From the cell containing the given text, extract its center point as [X, Y] coordinate. 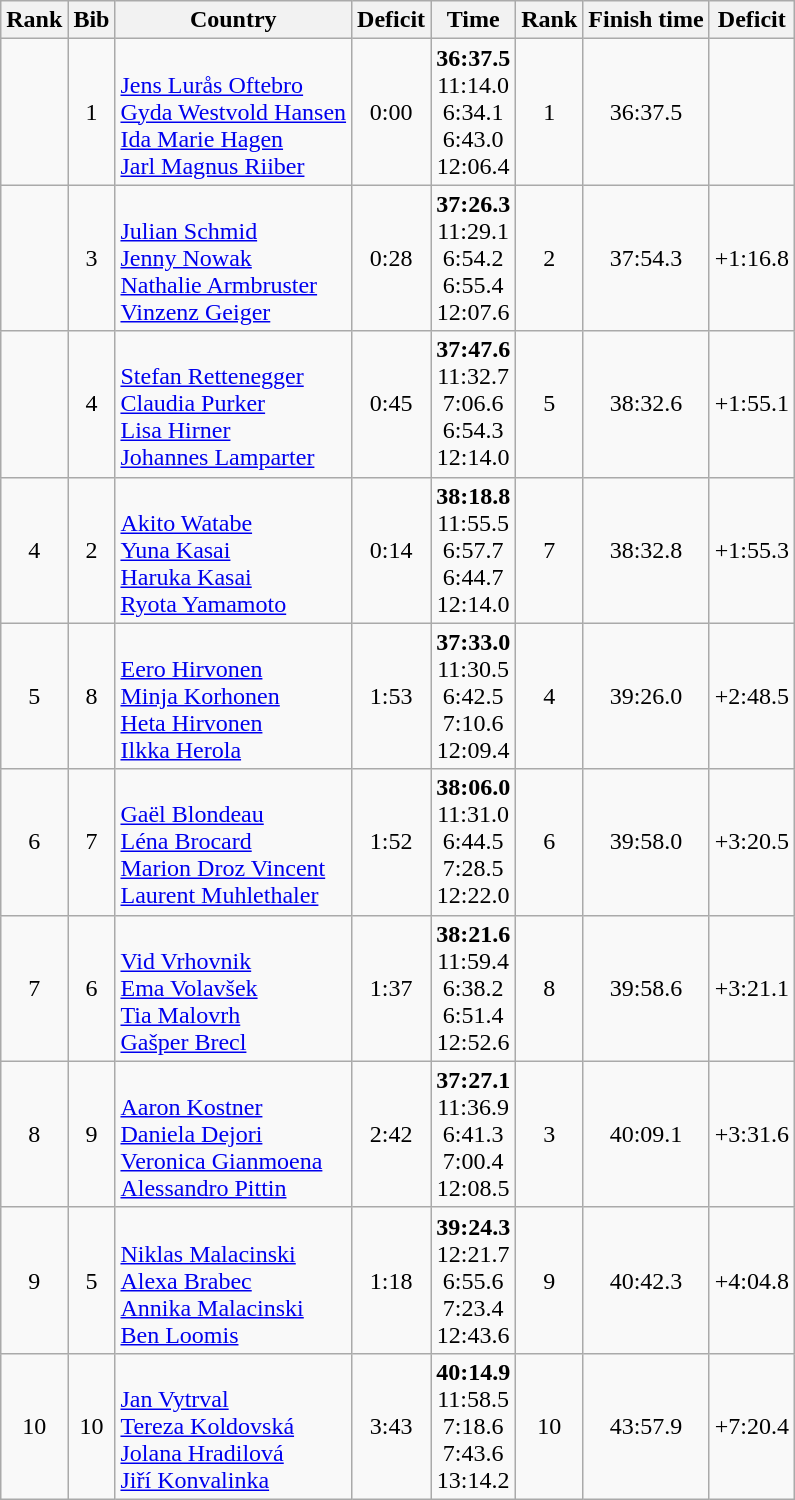
0:45 [392, 404]
Jan VytrvalTereza KoldovskáJolana HradilováJiří Konvalinka [234, 1426]
40:09.1 [646, 1134]
Stefan RetteneggerClaudia PurkerLisa HirnerJohannes Lamparter [234, 404]
Julian SchmidJenny NowakNathalie ArmbrusterVinzenz Geiger [234, 258]
+3:31.6 [752, 1134]
39:26.0 [646, 696]
39:58.6 [646, 988]
37:26.311:29.16:54.26:55.412:07.6 [474, 258]
2:42 [392, 1134]
38:18.811:55.56:57.76:44.712:14.0 [474, 550]
37:27.111:36.96:41.37:00.412:08.5 [474, 1134]
Eero HirvonenMinja KorhonenHeta HirvonenIlkka Herola [234, 696]
Time [474, 20]
Niklas MalacinskiAlexa BrabecAnnika MalacinskiBen Loomis [234, 1280]
Akito WatabeYuna KasaiHaruka KasaiRyota Yamamoto [234, 550]
38:32.8 [646, 550]
1:52 [392, 842]
Aaron KostnerDaniela DejoriVeronica GianmoenaAlessandro Pittin [234, 1134]
38:32.6 [646, 404]
+2:48.5 [752, 696]
40:14.911:58.57:18.67:43.613:14.2 [474, 1426]
0:00 [392, 112]
1:37 [392, 988]
Finish time [646, 20]
36:37.5 [646, 112]
37:47.611:32.77:06.66:54.312:14.0 [474, 404]
+1:55.3 [752, 550]
+1:55.1 [752, 404]
43:57.9 [646, 1426]
+3:21.1 [752, 988]
Vid VrhovnikEma VolavšekTia MalovrhGašper Brecl [234, 988]
+7:20.4 [752, 1426]
39:24.312:21.76:55.67:23.412:43.6 [474, 1280]
+3:20.5 [752, 842]
1:53 [392, 696]
3:43 [392, 1426]
40:42.3 [646, 1280]
1:18 [392, 1280]
38:06.011:31.06:44.57:28.512:22.0 [474, 842]
0:28 [392, 258]
0:14 [392, 550]
37:33.011:30.56:42.57:10.612:09.4 [474, 696]
Country [234, 20]
+4:04.8 [752, 1280]
Bib [92, 20]
36:37.511:14.06:34.16:43.012:06.4 [474, 112]
38:21.611:59.46:38.26:51.412:52.6 [474, 988]
+1:16.8 [752, 258]
Gaël BlondeauLéna BrocardMarion Droz VincentLaurent Muhlethaler [234, 842]
Jens Lurås OftebroGyda Westvold HansenIda Marie HagenJarl Magnus Riiber [234, 112]
37:54.3 [646, 258]
39:58.0 [646, 842]
